Extract the [x, y] coordinate from the center of the cell holding the provided text.  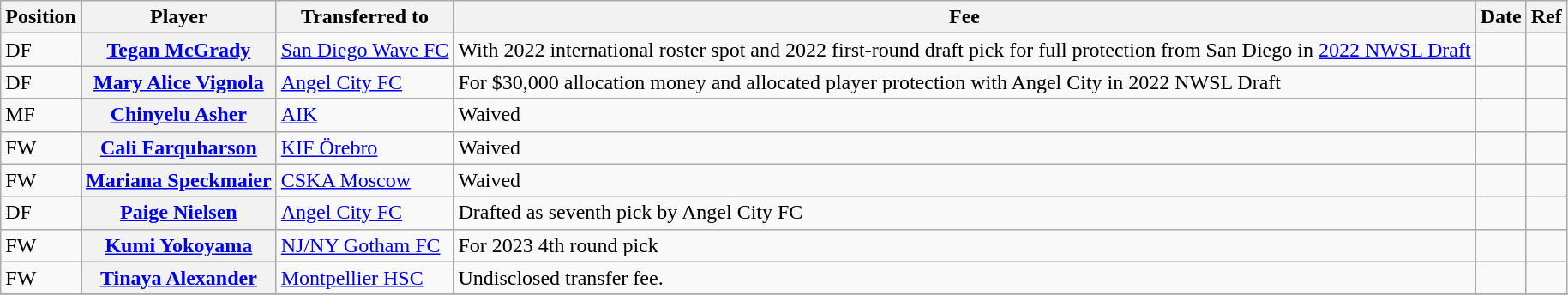
NJ/NY Gotham FC [365, 245]
For 2023 4th round pick [964, 245]
Cali Farquharson [178, 147]
With 2022 international roster spot and 2022 first-round draft pick for full protection from San Diego in 2022 NWSL Draft [964, 50]
Position [41, 17]
Paige Nielsen [178, 213]
Tinaya Alexander [178, 278]
Transferred to [365, 17]
Player [178, 17]
Ref [1547, 17]
Mariana Speckmaier [178, 180]
CSKA Moscow [365, 180]
Montpellier HSC [365, 278]
Drafted as seventh pick by Angel City FC [964, 213]
Chinyelu Asher [178, 115]
Mary Alice Vignola [178, 82]
Date [1500, 17]
KIF Örebro [365, 147]
For $30,000 allocation money and allocated player protection with Angel City in 2022 NWSL Draft [964, 82]
San Diego Wave FC [365, 50]
Tegan McGrady [178, 50]
Undisclosed transfer fee. [964, 278]
Fee [964, 17]
MF [41, 115]
Kumi Yokoyama [178, 245]
AIK [365, 115]
